Extract the [X, Y] coordinate from the center of the cell holding the provided text.  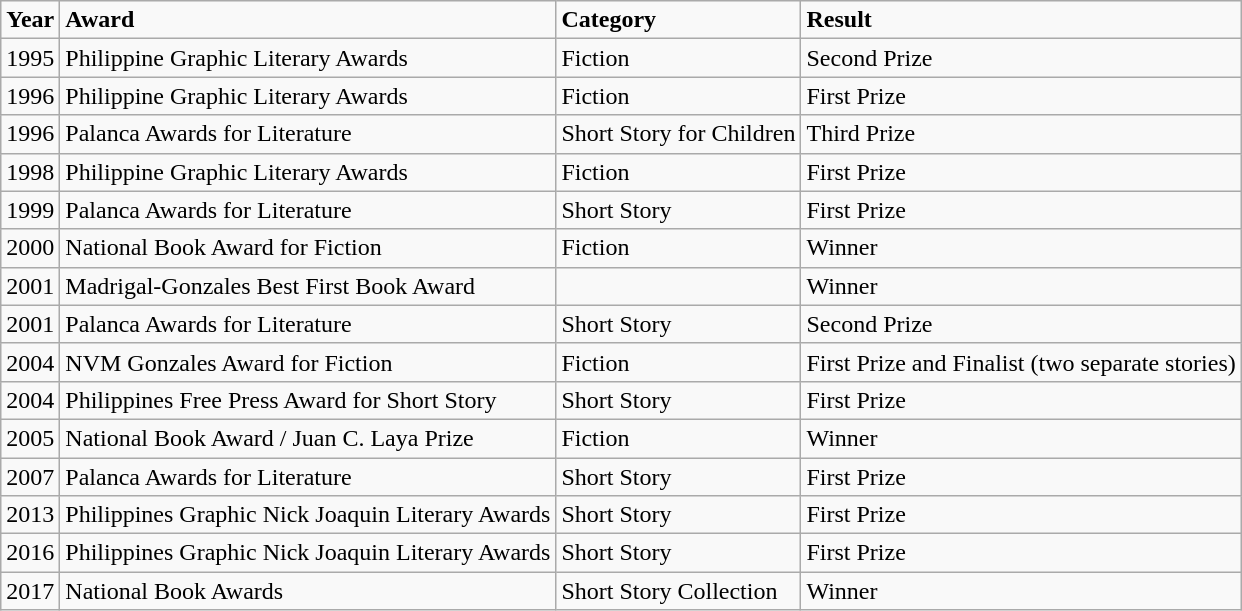
National Book Award for Fiction [308, 248]
National Book Awards [308, 591]
NVM Gonzales Award for Fiction [308, 362]
2013 [30, 515]
Third Prize [1021, 134]
Result [1021, 20]
Short Story Collection [678, 591]
First Prize and Finalist (two separate stories) [1021, 362]
2017 [30, 591]
Madrigal-Gonzales Best First Book Award [308, 286]
Award [308, 20]
2005 [30, 438]
2000 [30, 248]
Year [30, 20]
Category [678, 20]
1998 [30, 172]
2016 [30, 553]
National Book Award / Juan C. Laya Prize [308, 438]
Philippines Free Press Award for Short Story [308, 400]
1999 [30, 210]
Short Story for Children [678, 134]
2007 [30, 477]
1995 [30, 58]
